Identify which cell holds the provided text, then report its [X, Y] central coordinate. 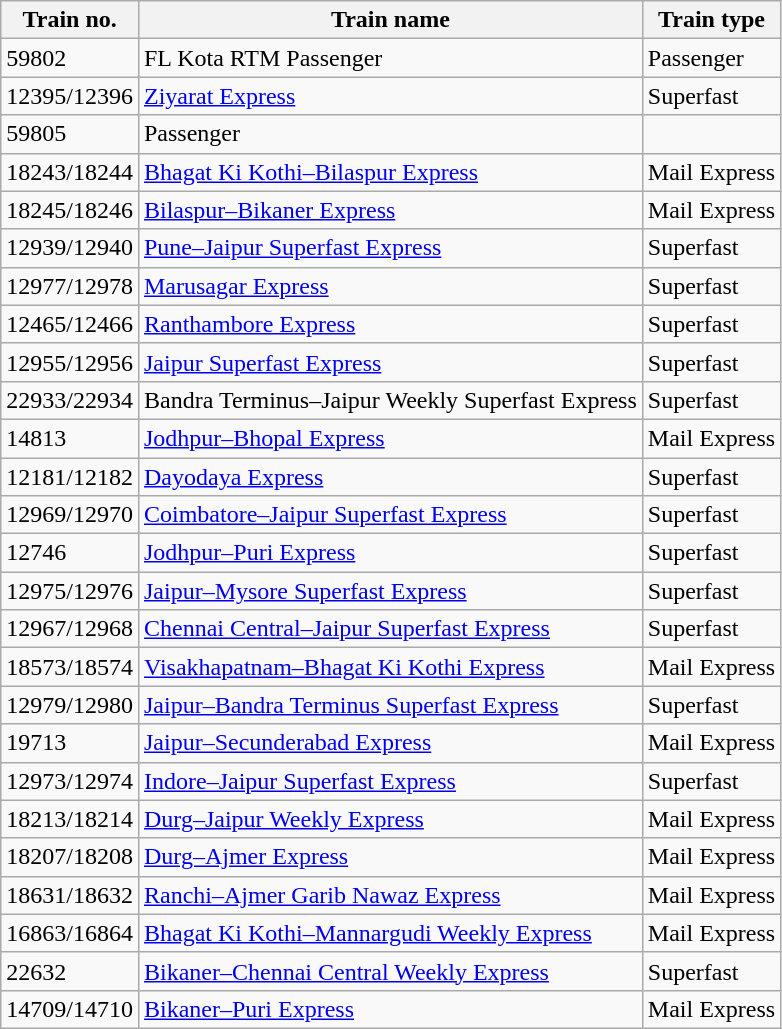
Train no. [70, 20]
59802 [70, 58]
Ranthambore Express [390, 324]
12939/12940 [70, 248]
12967/12968 [70, 629]
Bilaspur–Bikaner Express [390, 210]
19713 [70, 743]
14709/14710 [70, 1009]
Coimbatore–Jaipur Superfast Express [390, 515]
Jaipur–Mysore Superfast Express [390, 591]
18243/18244 [70, 172]
Train name [390, 20]
12395/12396 [70, 96]
12181/12182 [70, 477]
12969/12970 [70, 515]
Durg–Jaipur Weekly Express [390, 819]
12977/12978 [70, 286]
18213/18214 [70, 819]
FL Kota RTM Passenger [390, 58]
12975/12976 [70, 591]
Dayodaya Express [390, 477]
Durg–Ajmer Express [390, 857]
14813 [70, 438]
18573/18574 [70, 667]
Jaipur Superfast Express [390, 362]
Chennai Central–Jaipur Superfast Express [390, 629]
Train type [711, 20]
Jodhpur–Bhopal Express [390, 438]
16863/16864 [70, 933]
Jaipur–Bandra Terminus Superfast Express [390, 705]
18245/18246 [70, 210]
Bandra Terminus–Jaipur Weekly Superfast Express [390, 400]
Indore–Jaipur Superfast Express [390, 781]
Bhagat Ki Kothi–Bilaspur Express [390, 172]
59805 [70, 134]
12955/12956 [70, 362]
22933/22934 [70, 400]
Ranchi–Ajmer Garib Nawaz Express [390, 895]
22632 [70, 971]
Ziyarat Express [390, 96]
Jaipur–Secunderabad Express [390, 743]
18207/18208 [70, 857]
12973/12974 [70, 781]
12979/12980 [70, 705]
Pune–Jaipur Superfast Express [390, 248]
Visakhapatnam–Bhagat Ki Kothi Express [390, 667]
Bhagat Ki Kothi–Mannargudi Weekly Express [390, 933]
Bikaner–Puri Express [390, 1009]
18631/18632 [70, 895]
12465/12466 [70, 324]
Bikaner–Chennai Central Weekly Express [390, 971]
Marusagar Express [390, 286]
12746 [70, 553]
Jodhpur–Puri Express [390, 553]
